From the cell containing the given text, extract its center point as (x, y) coordinate. 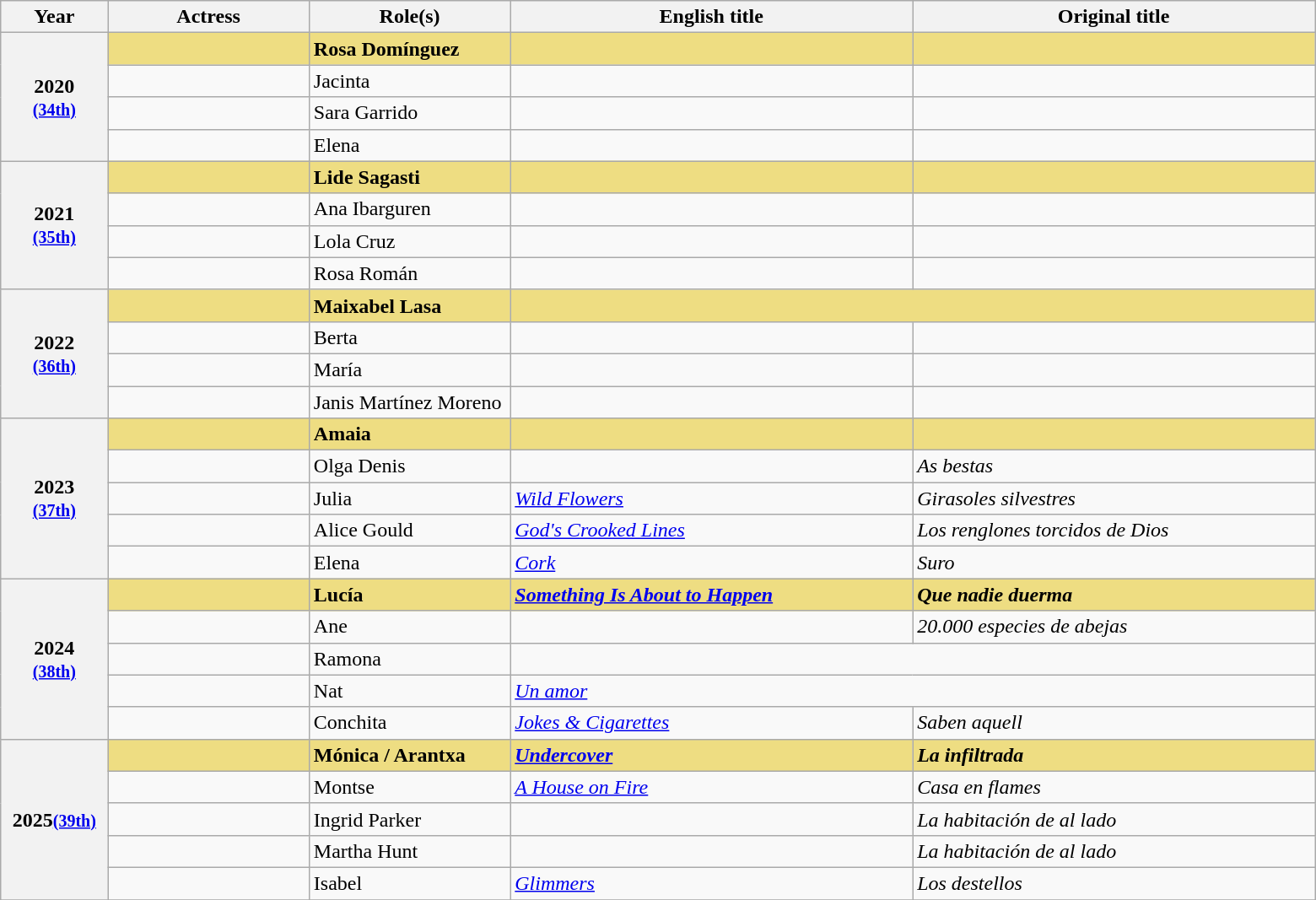
Que nadie duerma (1114, 595)
Lide Sagasti (409, 177)
Year (54, 17)
20.000 especies de abejas (1114, 627)
2024(38th) (54, 659)
Julia (409, 499)
Rosa Domínguez (409, 49)
Conchita (409, 723)
English title (712, 17)
2022(36th) (54, 353)
As bestas (1114, 466)
Berta (409, 337)
Los destellos (1114, 883)
Maixabel Lasa (409, 305)
Lola Cruz (409, 241)
Ramona (409, 659)
Alice Gould (409, 531)
Un amor (913, 691)
Olga Denis (409, 466)
Los renglones torcidos de Dios (1114, 531)
2023(37th) (54, 499)
2025(39th) (54, 819)
Nat (409, 691)
Jokes & Cigarettes (712, 723)
2021(35th) (54, 225)
Montse (409, 787)
Lucía (409, 595)
Ana Ibarguren (409, 209)
Sara Garrido (409, 113)
Suro (1114, 563)
Casa en flames (1114, 787)
Cork (712, 563)
God's Crooked Lines (712, 531)
La infiltrada (1114, 755)
A House on Fire (712, 787)
Isabel (409, 883)
Something Is About to Happen (712, 595)
Original title (1114, 17)
María (409, 369)
Ingrid Parker (409, 819)
Martha Hunt (409, 851)
Janis Martínez Moreno (409, 402)
Glimmers (712, 883)
2020(34th) (54, 97)
Amaia (409, 434)
Undercover (712, 755)
Rosa Román (409, 273)
Ane (409, 627)
Actress (208, 17)
Girasoles silvestres (1114, 499)
Jacinta (409, 81)
Wild Flowers (712, 499)
Mónica / Arantxa (409, 755)
Role(s) (409, 17)
Saben aquell (1114, 723)
